From the cell containing the given text, extract its center point as [X, Y] coordinate. 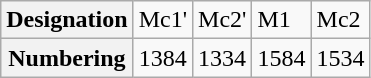
M1 [282, 20]
Designation [67, 20]
1534 [340, 58]
Mc1' [162, 20]
1384 [162, 58]
1334 [222, 58]
Mc2 [340, 20]
Numbering [67, 58]
Mc2' [222, 20]
1584 [282, 58]
